Provide the [X, Y] coordinate of the cell's center where the given text is located.  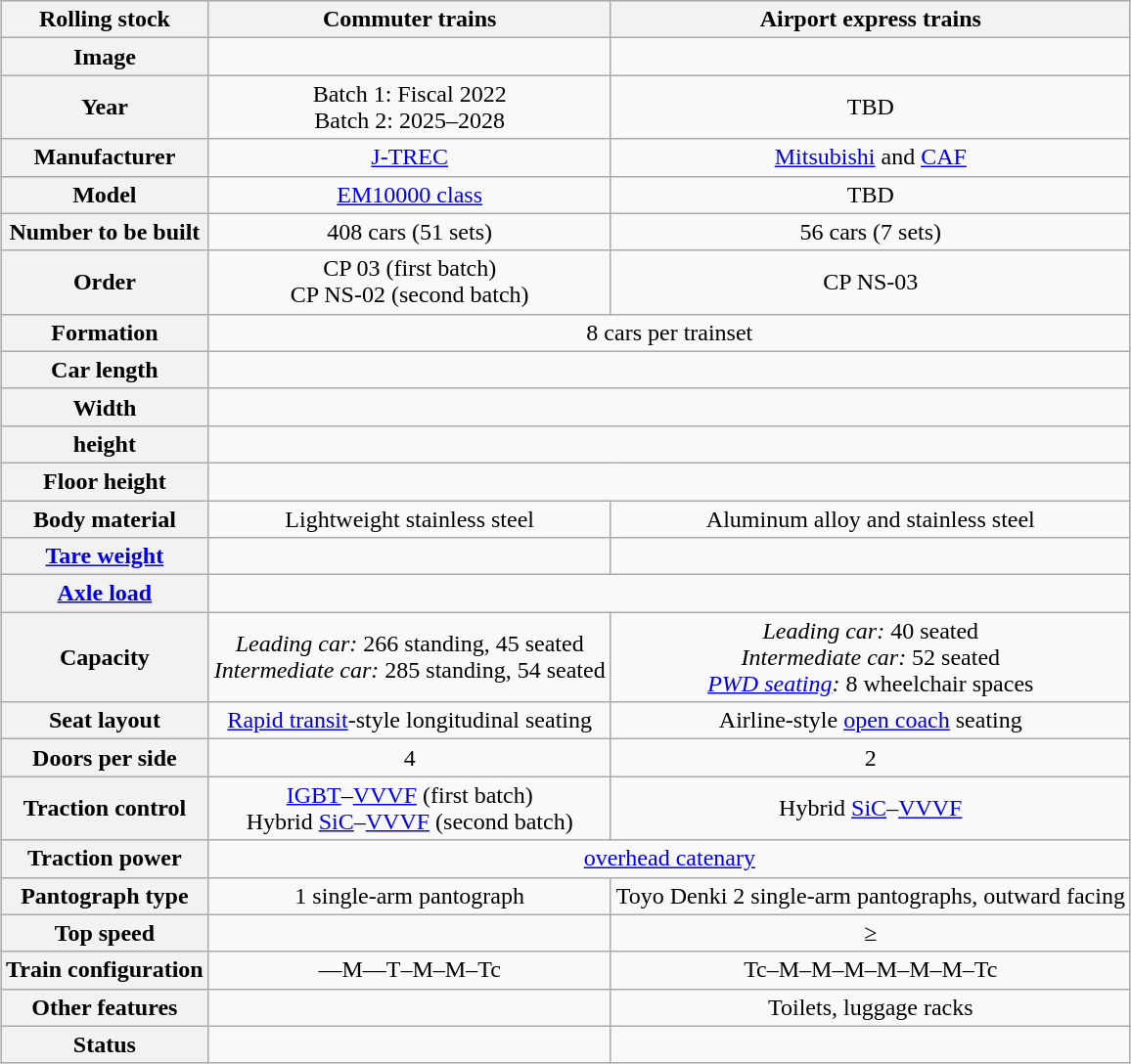
Batch 1: Fiscal 2022Batch 2: 2025–2028 [409, 108]
Toilets, luggage racks [871, 1007]
––M––T–M–M–Tc [409, 970]
Year [106, 108]
Axle load [106, 594]
Mitsubishi and CAF [871, 157]
Top speed [106, 933]
Toyo Denki 2 single-arm pantographs, outward facing [871, 896]
Tc–M–M–M–M–M–M–Tc [871, 970]
Doors per side [106, 758]
Tare weight [106, 556]
Width [106, 407]
Other features [106, 1007]
height [106, 444]
J-TREC [409, 157]
Car length [106, 370]
Airport express trains [871, 20]
EM10000 class [409, 195]
Lightweight stainless steel [409, 519]
Aluminum alloy and stainless steel [871, 519]
Body material [106, 519]
Image [106, 57]
Status [106, 1044]
Number to be built [106, 232]
Capacity [106, 657]
408 cars (51 sets) [409, 232]
CP NS-03 [871, 282]
Floor height [106, 481]
Hybrid SiC–VVVF [871, 808]
≥ [871, 933]
56 cars (7 sets) [871, 232]
Rolling stock [106, 20]
Order [106, 282]
Seat layout [106, 721]
overhead catenary [669, 859]
Pantograph type [106, 896]
8 cars per trainset [669, 332]
Manufacturer [106, 157]
4 [409, 758]
Airline-style open coach seating [871, 721]
Train configuration [106, 970]
IGBT–VVVF (first batch)Hybrid SiC–VVVF (second batch) [409, 808]
1 single-arm pantograph [409, 896]
Leading car: 40 seatedIntermediate car: 52 seatedPWD seating: 8 wheelchair spaces [871, 657]
CP 03 (first batch)CP NS-02 (second batch) [409, 282]
Commuter trains [409, 20]
Traction power [106, 859]
2 [871, 758]
Leading car: 266 standing, 45 seatedIntermediate car: 285 standing, 54 seated [409, 657]
Model [106, 195]
Formation [106, 332]
Rapid transit-style longitudinal seating [409, 721]
Traction control [106, 808]
